Pinpoint the cell where the given text exists, returning its (X, Y) midpoint coordinate. 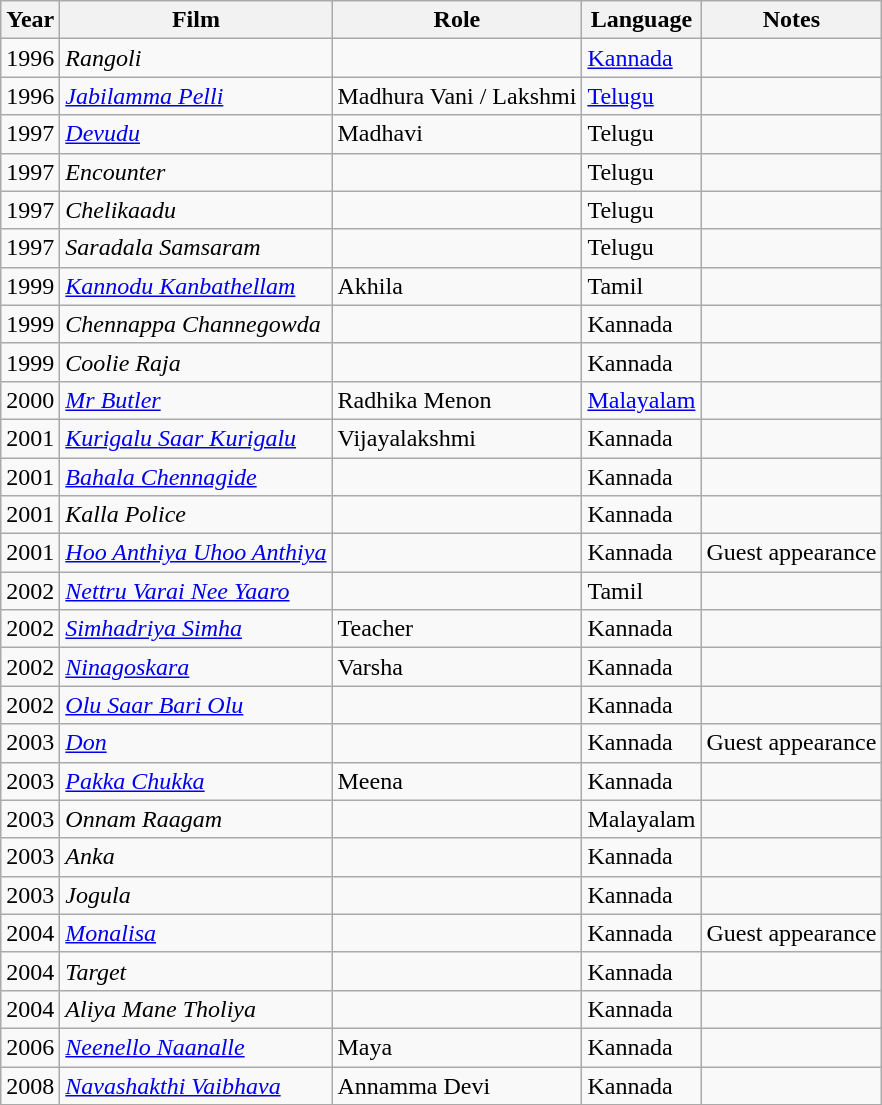
Ninagoskara (196, 667)
Neenello Naanalle (196, 1047)
Hoo Anthiya Uhoo Anthiya (196, 553)
Radhika Menon (457, 400)
Varsha (457, 667)
Jogula (196, 895)
Rangoli (196, 58)
Pakka Chukka (196, 781)
Language (642, 20)
Madhavi (457, 134)
Nettru Varai Nee Yaaro (196, 591)
Simhadriya Simha (196, 629)
Kurigalu Saar Kurigalu (196, 438)
Mr Butler (196, 400)
Teacher (457, 629)
Bahala Chennagide (196, 477)
Role (457, 20)
Jabilamma Pelli (196, 96)
Onnam Raagam (196, 819)
Saradala Samsaram (196, 248)
Vijayalakshmi (457, 438)
Film (196, 20)
Anka (196, 857)
Madhura Vani / Lakshmi (457, 96)
Akhila (457, 286)
Meena (457, 781)
Aliya Mane Tholiya (196, 1009)
Maya (457, 1047)
Target (196, 971)
2008 (30, 1085)
Don (196, 743)
2006 (30, 1047)
Kalla Police (196, 515)
Annamma Devi (457, 1085)
Kannodu Kanbathellam (196, 286)
Devudu (196, 134)
Navashakthi Vaibhava (196, 1085)
Monalisa (196, 933)
2000 (30, 400)
Year (30, 20)
Chelikaadu (196, 210)
Olu Saar Bari Olu (196, 705)
Coolie Raja (196, 362)
Chennappa Channegowda (196, 324)
Notes (792, 20)
Encounter (196, 172)
